Determine the (x, y) coordinate at the center of the cell enclosing the given text.  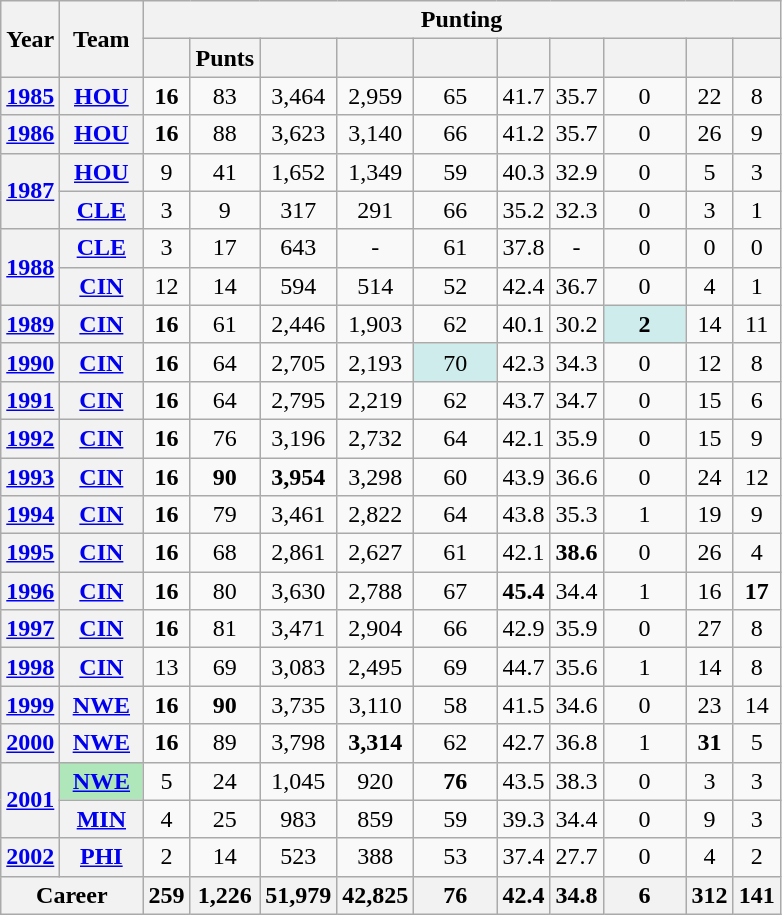
31 (710, 743)
1994 (30, 515)
34.7 (576, 400)
3,623 (298, 134)
37.8 (524, 248)
Punting (462, 20)
2,627 (376, 553)
3,954 (298, 477)
60 (456, 477)
2002 (30, 857)
1,226 (225, 895)
34.3 (576, 362)
27.7 (576, 857)
36.8 (576, 743)
3,140 (376, 134)
1,903 (376, 324)
1988 (30, 267)
3,735 (298, 705)
53 (456, 857)
3,314 (376, 743)
3,110 (376, 705)
2000 (30, 743)
42.9 (524, 629)
1995 (30, 553)
643 (298, 248)
1990 (30, 362)
2,705 (298, 362)
67 (456, 591)
32.9 (576, 172)
27 (710, 629)
3,461 (298, 515)
MIN (102, 819)
43.9 (524, 477)
34.8 (576, 895)
80 (225, 591)
38.3 (576, 781)
3,196 (298, 438)
1998 (30, 667)
1987 (30, 191)
51,979 (298, 895)
32.3 (576, 210)
Team (102, 39)
1996 (30, 591)
2,795 (298, 400)
42,825 (376, 895)
1,045 (298, 781)
35.3 (576, 515)
2,959 (376, 96)
68 (225, 553)
37.4 (524, 857)
1992 (30, 438)
43.7 (524, 400)
79 (225, 515)
25 (225, 819)
36.6 (576, 477)
40.1 (524, 324)
594 (298, 286)
3,630 (298, 591)
1997 (30, 629)
2,446 (298, 324)
38.6 (576, 553)
514 (376, 286)
PHI (102, 857)
3,298 (376, 477)
3,471 (298, 629)
920 (376, 781)
Career (72, 895)
42.3 (524, 362)
41.2 (524, 134)
2,788 (376, 591)
35.2 (524, 210)
2,904 (376, 629)
2,219 (376, 400)
36.7 (576, 286)
1989 (30, 324)
35.6 (576, 667)
43.8 (524, 515)
3,464 (298, 96)
23 (710, 705)
3,083 (298, 667)
42.7 (524, 743)
43.5 (524, 781)
859 (376, 819)
65 (456, 96)
45.4 (524, 591)
39.3 (524, 819)
2,495 (376, 667)
44.7 (524, 667)
83 (225, 96)
58 (456, 705)
2,822 (376, 515)
259 (166, 895)
2,732 (376, 438)
1,652 (298, 172)
19 (710, 515)
11 (756, 324)
40.3 (524, 172)
41 (225, 172)
312 (710, 895)
88 (225, 134)
30.2 (576, 324)
1991 (30, 400)
22 (710, 96)
52 (456, 286)
388 (376, 857)
2,193 (376, 362)
2001 (30, 800)
81 (225, 629)
13 (166, 667)
34.6 (576, 705)
1986 (30, 134)
Year (30, 39)
Punts (225, 58)
983 (298, 819)
41.7 (524, 96)
317 (298, 210)
1,349 (376, 172)
2,861 (298, 553)
291 (376, 210)
1993 (30, 477)
41.5 (524, 705)
1999 (30, 705)
70 (456, 362)
1985 (30, 96)
3,798 (298, 743)
89 (225, 743)
141 (756, 895)
523 (298, 857)
